For the text-containing cell, return its midpoint in (x, y) coordinate format. 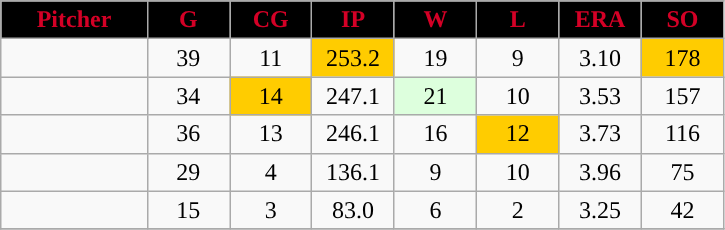
39 (188, 58)
21 (435, 96)
Pitcher (74, 20)
3 (271, 210)
3.10 (600, 58)
247.1 (353, 96)
36 (188, 134)
4 (271, 172)
G (188, 20)
SO (682, 20)
11 (271, 58)
19 (435, 58)
6 (435, 210)
246.1 (353, 134)
15 (188, 210)
178 (682, 58)
83.0 (353, 210)
16 (435, 134)
42 (682, 210)
L (518, 20)
12 (518, 134)
3.25 (600, 210)
157 (682, 96)
CG (271, 20)
3.53 (600, 96)
3.73 (600, 134)
116 (682, 134)
136.1 (353, 172)
34 (188, 96)
75 (682, 172)
W (435, 20)
ERA (600, 20)
2 (518, 210)
3.96 (600, 172)
29 (188, 172)
14 (271, 96)
253.2 (353, 58)
IP (353, 20)
13 (271, 134)
